Capture the cell that displays the provided text and extract its (x, y) central coordinate. 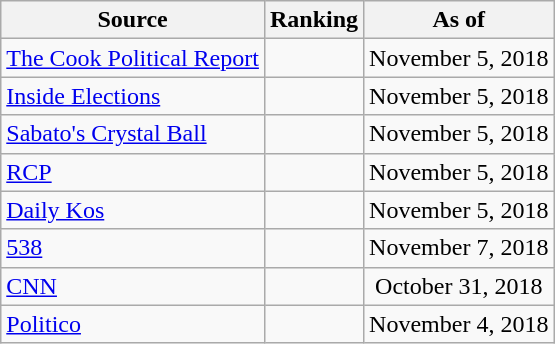
CNN (133, 286)
538 (133, 248)
Ranking (314, 20)
Sabato's Crystal Ball (133, 134)
Daily Kos (133, 210)
As of (459, 20)
Politico (133, 324)
October 31, 2018 (459, 286)
RCP (133, 172)
November 4, 2018 (459, 324)
Inside Elections (133, 96)
November 7, 2018 (459, 248)
The Cook Political Report (133, 58)
Source (133, 20)
